Find where the given text appears and provide that cell's center as (x, y) coordinate. 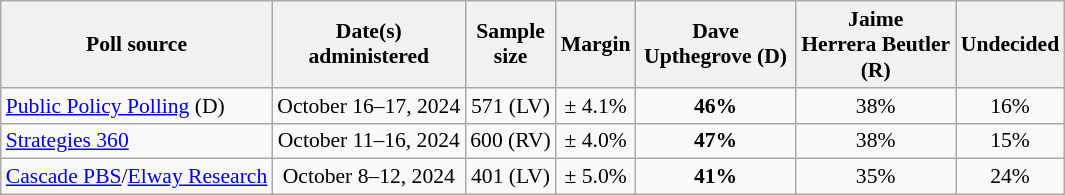
DaveUpthegrove (D) (715, 44)
Public Policy Polling (D) (137, 106)
JaimeHerrera Beutler (R) (876, 44)
571 (LV) (510, 106)
35% (876, 177)
46% (715, 106)
Poll source (137, 44)
Strategies 360 (137, 141)
16% (1010, 106)
October 11–16, 2024 (368, 141)
401 (LV) (510, 177)
Date(s)administered (368, 44)
Margin (596, 44)
Cascade PBS/Elway Research (137, 177)
October 16–17, 2024 (368, 106)
± 4.0% (596, 141)
± 5.0% (596, 177)
October 8–12, 2024 (368, 177)
Undecided (1010, 44)
24% (1010, 177)
± 4.1% (596, 106)
47% (715, 141)
Samplesize (510, 44)
41% (715, 177)
15% (1010, 141)
600 (RV) (510, 141)
